Locate the cell with the specified text and output its [X, Y] center coordinate. 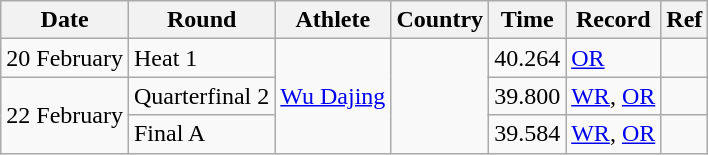
OR [614, 58]
22 February [65, 115]
Date [65, 20]
Ref [684, 20]
39.800 [528, 96]
Wu Dajing [333, 96]
Athlete [333, 20]
Time [528, 20]
Heat 1 [201, 58]
Quarterfinal 2 [201, 96]
39.584 [528, 134]
40.264 [528, 58]
Final A [201, 134]
Record [614, 20]
20 February [65, 58]
Country [440, 20]
Round [201, 20]
